Find where the given text appears and provide that cell's center as (x, y) coordinate. 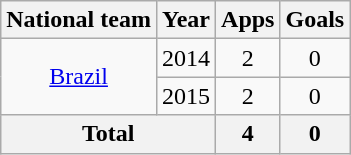
Brazil (79, 77)
4 (248, 134)
2014 (186, 58)
National team (79, 20)
Year (186, 20)
Apps (248, 20)
Total (108, 134)
2015 (186, 96)
Goals (315, 20)
